Pinpoint the cell where the given text exists, returning its [x, y] midpoint coordinate. 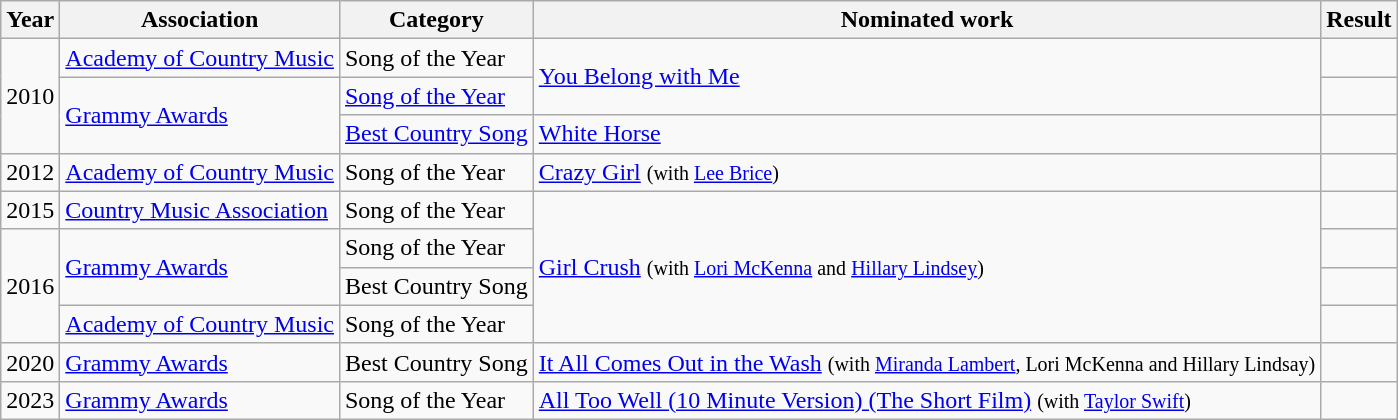
2020 [30, 362]
Girl Crush (with Lori McKenna and Hillary Lindsey) [927, 267]
Year [30, 20]
2016 [30, 286]
Nominated work [927, 20]
White Horse [927, 134]
2012 [30, 172]
Result [1359, 20]
2023 [30, 400]
Association [200, 20]
You Belong with Me [927, 77]
It All Comes Out in the Wash (with Miranda Lambert, Lori McKenna and Hillary Lindsay) [927, 362]
Category [436, 20]
Crazy Girl (with Lee Brice) [927, 172]
2010 [30, 96]
Country Music Association [200, 210]
All Too Well (10 Minute Version) (The Short Film) (with Taylor Swift) [927, 400]
2015 [30, 210]
